Extract the (X, Y) coordinate from the center of the cell holding the provided text.  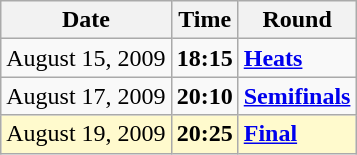
August 17, 2009 (86, 96)
Time (204, 20)
18:15 (204, 58)
August 15, 2009 (86, 58)
August 19, 2009 (86, 134)
Date (86, 20)
Round (297, 20)
Final (297, 134)
20:25 (204, 134)
Semifinals (297, 96)
20:10 (204, 96)
Heats (297, 58)
